Capture the cell that displays the provided text and extract its [x, y] central coordinate. 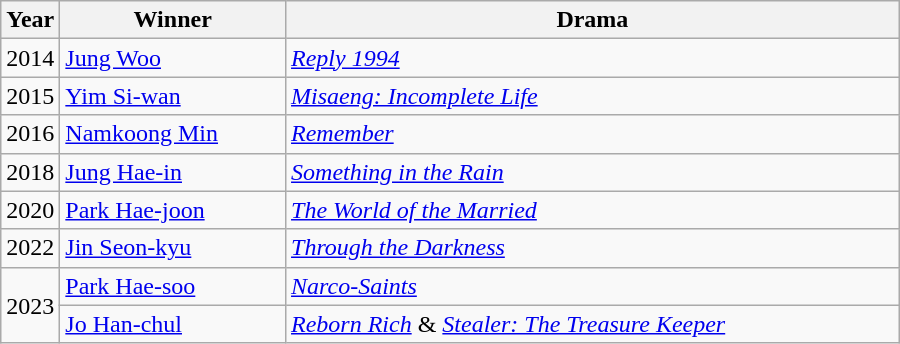
Year [30, 20]
2015 [30, 96]
Reply 1994 [593, 58]
Jin Seon-kyu [173, 248]
Jo Han-chul [173, 324]
2014 [30, 58]
Winner [173, 20]
The World of the Married [593, 210]
Misaeng: Incomplete Life [593, 96]
Narco-Saints [593, 286]
Reborn Rich & Stealer: The Treasure Keeper [593, 324]
Jung Hae-in [173, 172]
Drama [593, 20]
Park Hae-soo [173, 286]
Jung Woo [173, 58]
Yim Si-wan [173, 96]
2022 [30, 248]
Through the Darkness [593, 248]
2018 [30, 172]
Remember [593, 134]
Namkoong Min [173, 134]
2020 [30, 210]
2023 [30, 305]
2016 [30, 134]
Something in the Rain [593, 172]
Park Hae-joon [173, 210]
